Locate the cell with the specified text and output its (X, Y) center coordinate. 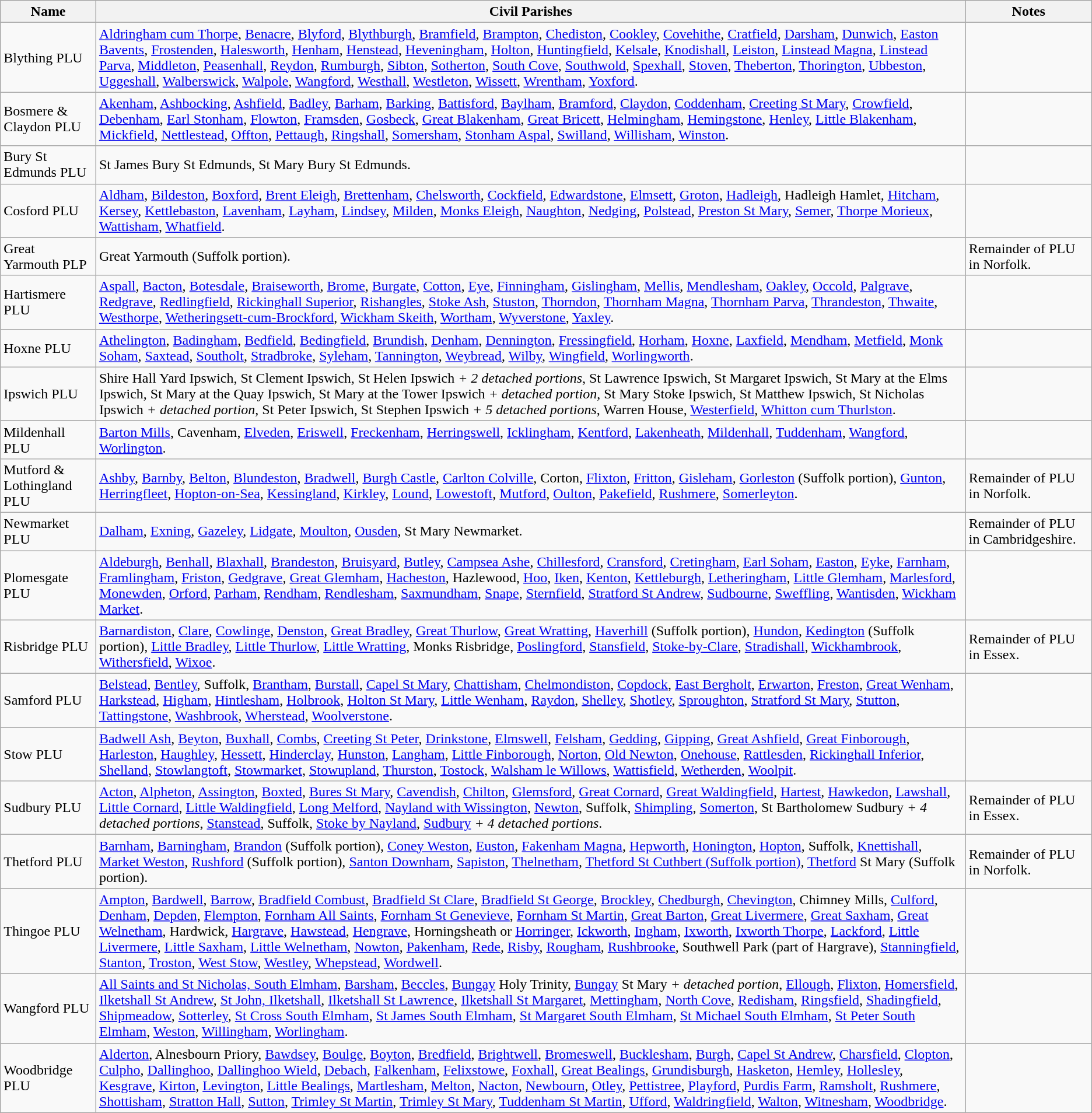
Barton Mills, Cavenham, Elveden, Eriswell, Freckenham, Herringswell, Icklingham, Kentford, Lakenheath, Mildenhall, Tuddenham, Wangford, Worlington. (531, 440)
Risbridge PLU (48, 647)
Thetford PLU (48, 862)
Hartismere PLU (48, 302)
Mildenhall PLU (48, 440)
Great Yarmouth (Suffolk portion). (531, 257)
Samford PLU (48, 701)
Bosmere & Claydon PLU (48, 119)
Sudbury PLU (48, 808)
Name (48, 12)
Ipswich PLU (48, 394)
Plomesgate PLU (48, 586)
Wangford PLU (48, 1008)
Woodbridge PLU (48, 1078)
Blything PLU (48, 57)
Newmarket PLU (48, 531)
Dalham, Exning, Gazeley, Lidgate, Moulton, Ousden, St Mary Newmarket. (531, 531)
St James Bury St Edmunds, St Mary Bury St Edmunds. (531, 164)
Bury St Edmunds PLU (48, 164)
Remainder of PLU in Cambridgeshire. (1028, 531)
Hoxne PLU (48, 348)
Cosford PLU (48, 211)
Thingoe PLU (48, 931)
Civil Parishes (531, 12)
Stow PLU (48, 754)
Great Yarmouth PLP (48, 257)
Mutford & Lothingland PLU (48, 485)
Notes (1028, 12)
